Provide the [X, Y] coordinate of the cell's center where the given text is located.  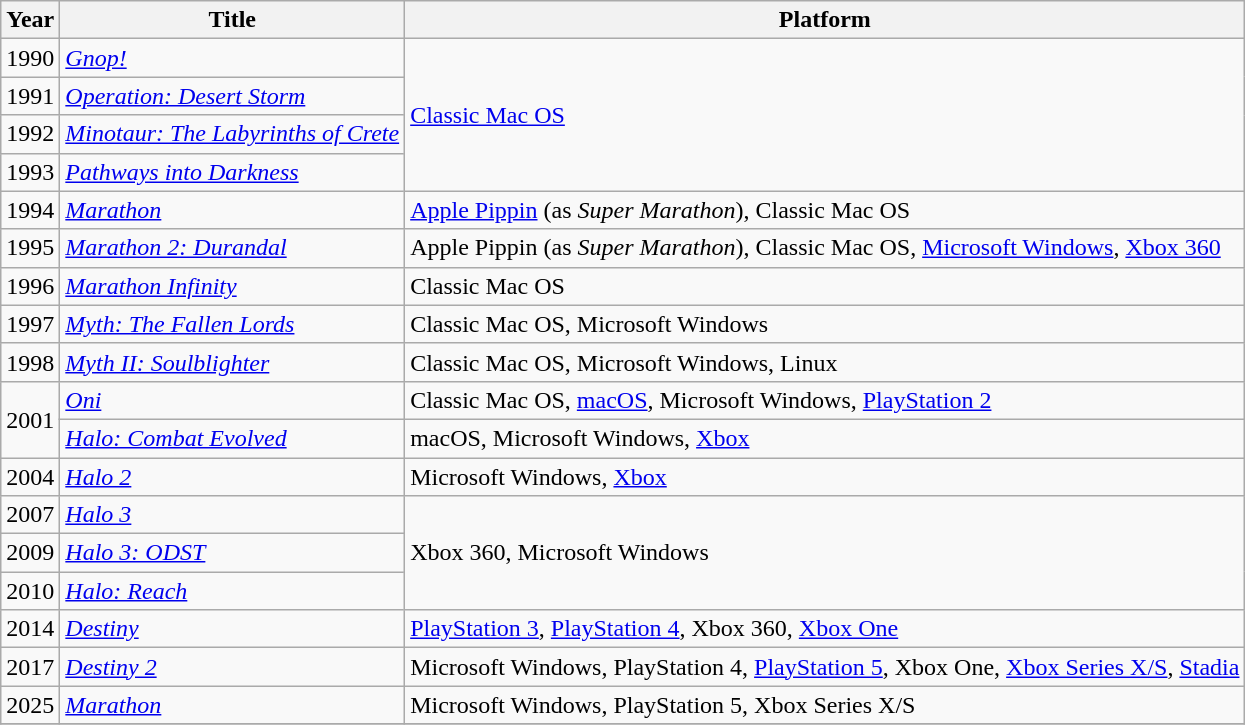
1997 [30, 324]
Oni [232, 400]
Title [232, 20]
1996 [30, 286]
Destiny [232, 629]
Halo: Combat Evolved [232, 438]
Halo 2 [232, 477]
Pathways into Darkness [232, 172]
1992 [30, 134]
Operation: Desert Storm [232, 96]
Apple Pippin (as Super Marathon), Classic Mac OS, Microsoft Windows, Xbox 360 [825, 248]
Minotaur: The Labyrinths of Crete [232, 134]
Marathon Infinity [232, 286]
Microsoft Windows, PlayStation 4, PlayStation 5, Xbox One, Xbox Series X/S, Stadia [825, 667]
Marathon 2: Durandal [232, 248]
Halo 3: ODST [232, 553]
Classic Mac OS, Microsoft Windows, Linux [825, 362]
2014 [30, 629]
macOS, Microsoft Windows, Xbox [825, 438]
Microsoft Windows, Xbox [825, 477]
2001 [30, 419]
2007 [30, 515]
Halo 3 [232, 515]
1990 [30, 58]
2025 [30, 705]
Destiny 2 [232, 667]
Platform [825, 20]
Apple Pippin (as Super Marathon), Classic Mac OS [825, 210]
PlayStation 3, PlayStation 4, Xbox 360, Xbox One [825, 629]
2017 [30, 667]
1995 [30, 248]
1998 [30, 362]
2004 [30, 477]
1993 [30, 172]
Year [30, 20]
1991 [30, 96]
Xbox 360, Microsoft Windows [825, 553]
2010 [30, 591]
Gnop! [232, 58]
2009 [30, 553]
Myth: The Fallen Lords [232, 324]
Myth II: Soulblighter [232, 362]
Classic Mac OS, macOS, Microsoft Windows, PlayStation 2 [825, 400]
Microsoft Windows, PlayStation 5, Xbox Series X/S [825, 705]
1994 [30, 210]
Halo: Reach [232, 591]
Classic Mac OS, Microsoft Windows [825, 324]
